Identify which cell holds the provided text, then report its [X, Y] central coordinate. 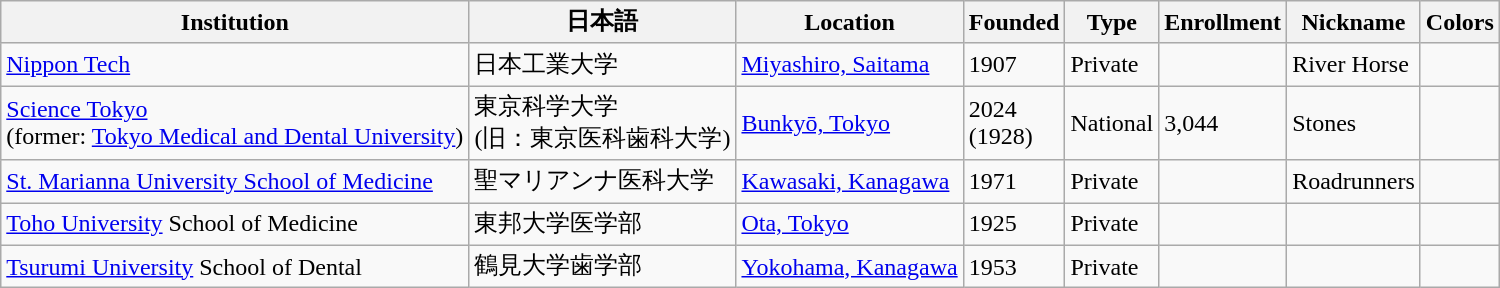
Ota, Tokyo [850, 224]
Type [1112, 22]
Science Tokyo(former: Tokyo Medical and Dental University) [235, 123]
St. Marianna University School of Medicine [235, 182]
日本語 [602, 22]
Enrollment [1223, 22]
National [1112, 123]
Bunkyō, Tokyo [850, 123]
3,044 [1223, 123]
Yokohama, Kanagawa [850, 266]
Tsurumi University School of Dental [235, 266]
Institution [235, 22]
1925 [1014, 224]
River Horse [1354, 64]
Kawasaki, Kanagawa [850, 182]
聖マリアンナ医科大学 [602, 182]
Toho University School of Medicine [235, 224]
1953 [1014, 266]
東邦大学医学部 [602, 224]
Nippon Tech [235, 64]
日本工業大学 [602, 64]
Colors [1460, 22]
東京科学大学(旧：東京医科歯科大学) [602, 123]
1971 [1014, 182]
Nickname [1354, 22]
Location [850, 22]
2024(1928) [1014, 123]
Stones [1354, 123]
鶴見大学歯学部 [602, 266]
Founded [1014, 22]
Roadrunners [1354, 182]
Miyashiro, Saitama [850, 64]
1907 [1014, 64]
